Determine the (X, Y) coordinate at the center of the cell enclosing the given text.  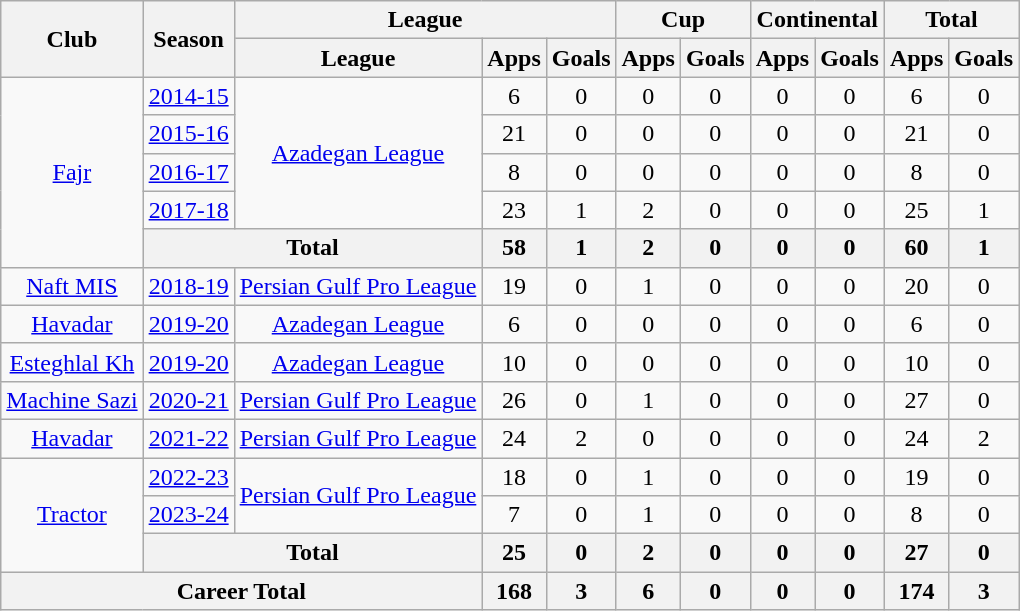
168 (514, 591)
Machine Sazi (72, 400)
26 (514, 400)
2018-19 (188, 286)
Fajr (72, 172)
2023-24 (188, 515)
20 (916, 286)
2014-15 (188, 96)
23 (514, 210)
2017-18 (188, 210)
2015-16 (188, 134)
7 (514, 515)
18 (514, 477)
2016-17 (188, 172)
2022-23 (188, 477)
Career Total (242, 591)
58 (514, 248)
Season (188, 39)
Tractor (72, 515)
Cup (683, 20)
2020-21 (188, 400)
Club (72, 39)
Continental (817, 20)
60 (916, 248)
Naft MIS (72, 286)
Esteghlal Kh (72, 362)
174 (916, 591)
2021-22 (188, 438)
